Search for the cell housing the specified text and yield its (x, y) center coordinate. 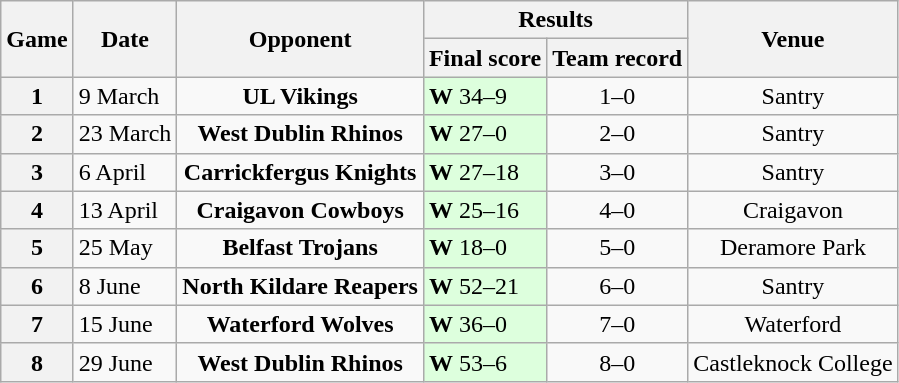
Craigavon Cowboys (300, 210)
Venue (793, 39)
UL Vikings (300, 96)
2 (37, 134)
Waterford (793, 324)
3 (37, 172)
4–0 (618, 210)
W 27–18 (484, 172)
15 June (125, 324)
9 March (125, 96)
29 June (125, 362)
6–0 (618, 286)
Castleknock College (793, 362)
5 (37, 248)
Waterford Wolves (300, 324)
Game (37, 39)
8 (37, 362)
1 (37, 96)
Deramore Park (793, 248)
1–0 (618, 96)
North Kildare Reapers (300, 286)
6 (37, 286)
23 March (125, 134)
Opponent (300, 39)
7 (37, 324)
W 18–0 (484, 248)
25 May (125, 248)
W 34–9 (484, 96)
Date (125, 39)
W 25–16 (484, 210)
W 27–0 (484, 134)
Team record (618, 58)
W 53–6 (484, 362)
8 June (125, 286)
W 36–0 (484, 324)
4 (37, 210)
2–0 (618, 134)
6 April (125, 172)
3–0 (618, 172)
Belfast Trojans (300, 248)
7–0 (618, 324)
W 52–21 (484, 286)
Final score (484, 58)
5–0 (618, 248)
Craigavon (793, 210)
Carrickfergus Knights (300, 172)
Results (555, 20)
8–0 (618, 362)
13 April (125, 210)
